Determine the [x, y] coordinate at the center of the cell enclosing the given text.  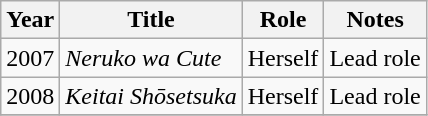
Notes [375, 20]
Year [30, 20]
2007 [30, 58]
Neruko wa Cute [151, 58]
Keitai Shōsetsuka [151, 96]
Title [151, 20]
2008 [30, 96]
Role [283, 20]
